Search for the cell housing the specified text and yield its [X, Y] center coordinate. 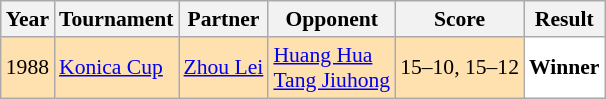
Zhou Lei [224, 68]
Huang Hua Tang Jiuhong [332, 68]
1988 [28, 68]
Result [564, 19]
Konica Cup [116, 68]
Partner [224, 19]
Tournament [116, 19]
Score [460, 19]
15–10, 15–12 [460, 68]
Winner [564, 68]
Year [28, 19]
Opponent [332, 19]
